Locate the cell with the specified text and output its (x, y) center coordinate. 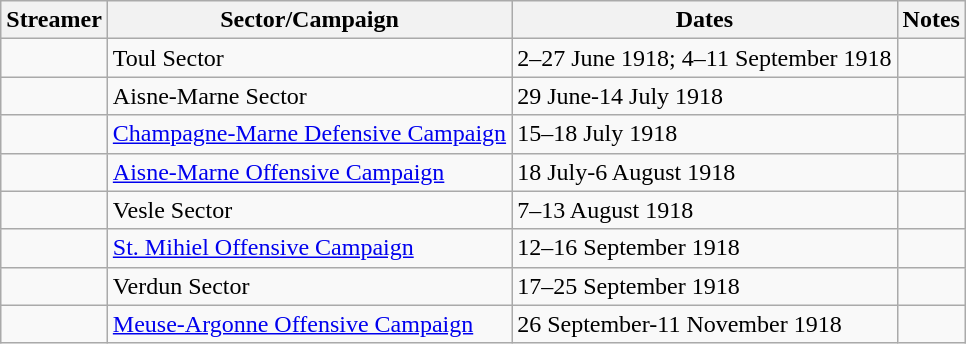
St. Mihiel Offensive Campaign (309, 248)
12–16 September 1918 (704, 248)
18 July-6 August 1918 (704, 172)
Toul Sector (309, 58)
Dates (704, 20)
29 June-14 July 1918 (704, 96)
Sector/Campaign (309, 20)
Aisne-Marne Sector (309, 96)
2–27 June 1918; 4–11 September 1918 (704, 58)
Notes (931, 20)
7–13 August 1918 (704, 210)
Vesle Sector (309, 210)
Champagne-Marne Defensive Campaign (309, 134)
Meuse-Argonne Offensive Campaign (309, 324)
Aisne-Marne Offensive Campaign (309, 172)
Verdun Sector (309, 286)
17–25 September 1918 (704, 286)
26 September-11 November 1918 (704, 324)
Streamer (54, 20)
15–18 July 1918 (704, 134)
